Search for the cell housing the specified text and yield its [X, Y] center coordinate. 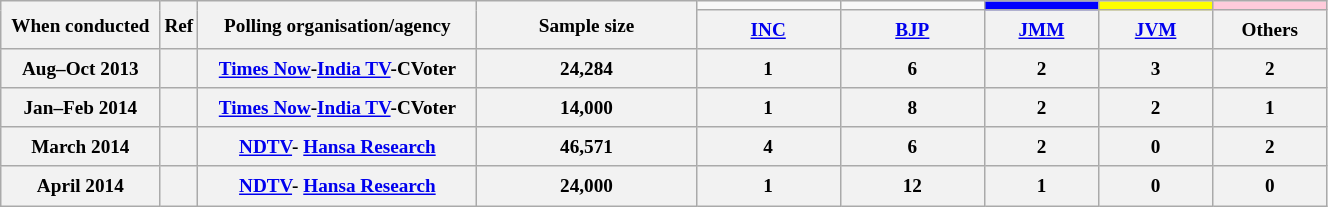
When conducted [80, 25]
Sample size [586, 25]
Polling organisation/agency [338, 25]
INC [768, 30]
Others [1270, 30]
Ref [179, 25]
24,000 [586, 186]
12 [912, 186]
April 2014 [80, 186]
Jan–Feb 2014 [80, 108]
46,571 [586, 146]
4 [768, 146]
3 [1156, 68]
Aug–Oct 2013 [80, 68]
JVM [1156, 30]
14,000 [586, 108]
8 [912, 108]
March 2014 [80, 146]
JMM [1041, 30]
BJP [912, 30]
24,284 [586, 68]
